For the text-containing cell, return its midpoint in [x, y] coordinate format. 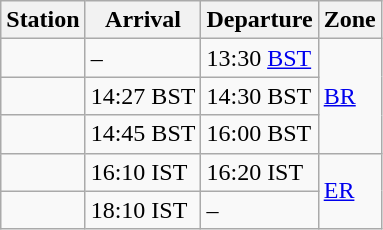
Zone [350, 20]
ER [350, 191]
13:30 BST [260, 58]
16:10 IST [143, 172]
BR [350, 96]
16:20 IST [260, 172]
Station [43, 20]
14:45 BST [143, 134]
Departure [260, 20]
Arrival [143, 20]
14:27 BST [143, 96]
16:00 BST [260, 134]
14:30 BST [260, 96]
18:10 IST [143, 210]
